Determine the [X, Y] coordinate at the center of the cell enclosing the given text.  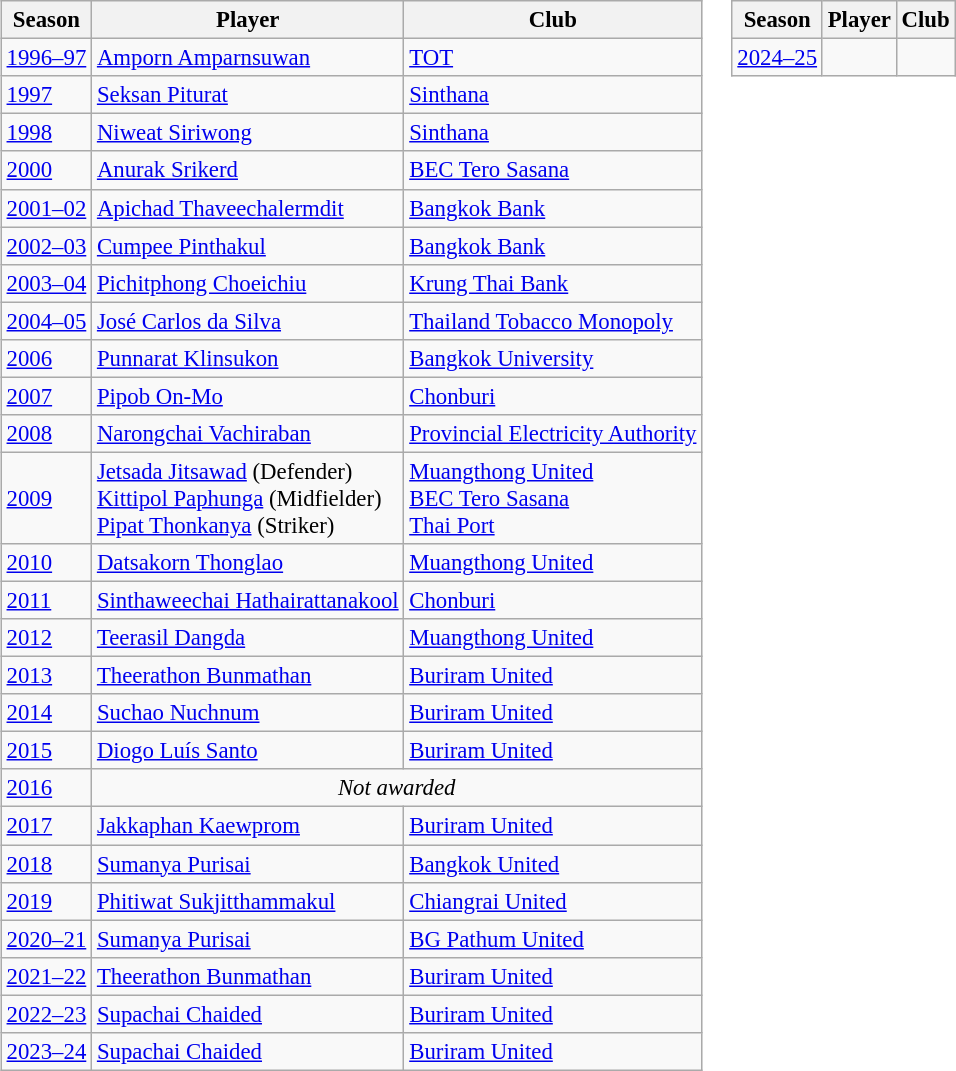
Suchao Nuchnum [248, 713]
2001–02 [46, 208]
Bangkok United [553, 863]
2016 [46, 788]
2015 [46, 751]
1997 [46, 95]
2003–04 [46, 283]
2017 [46, 826]
Teerasil Dangda [248, 638]
2014 [46, 713]
1998 [46, 133]
Amporn Amparnsuwan [248, 58]
TOT [553, 58]
Datsakorn Thonglao [248, 563]
Chiangrai United [553, 901]
2010 [46, 563]
2024–25 [777, 58]
2023–24 [46, 1051]
2002–03 [46, 246]
Seksan Piturat [248, 95]
2008 [46, 434]
Not awarded [397, 788]
Jakkaphan Kaewprom [248, 826]
2022–23 [46, 1014]
Cumpee Pinthakul [248, 246]
2009 [46, 498]
Apichad Thaveechalermdit [248, 208]
Krung Thai Bank [553, 283]
2020–21 [46, 939]
José Carlos da Silva [248, 321]
BG Pathum United [553, 939]
Muangthong UnitedBEC Tero SasanaThai Port [553, 498]
Anurak Srikerd [248, 170]
2012 [46, 638]
Thailand Tobacco Monopoly [553, 321]
Phitiwat Sukjitthammakul [248, 901]
2011 [46, 600]
Pipob On-Mo [248, 396]
Niweat Siriwong [248, 133]
Punnarat Klinsukon [248, 358]
2018 [46, 863]
Diogo Luís Santo [248, 751]
Jetsada Jitsawad (Defender) Kittipol Paphunga (Midfielder) Pipat Thonkanya (Striker) [248, 498]
2007 [46, 396]
2006 [46, 358]
2013 [46, 676]
Provincial Electricity Authority [553, 434]
BEC Tero Sasana [553, 170]
1996–97 [46, 58]
Pichitphong Choeichiu [248, 283]
2021–22 [46, 976]
2019 [46, 901]
Narongchai Vachiraban [248, 434]
Sinthaweechai Hathairattanakool [248, 600]
2004–05 [46, 321]
Bangkok University [553, 358]
2000 [46, 170]
